Extract the [x, y] coordinate from the center of the cell holding the provided text.  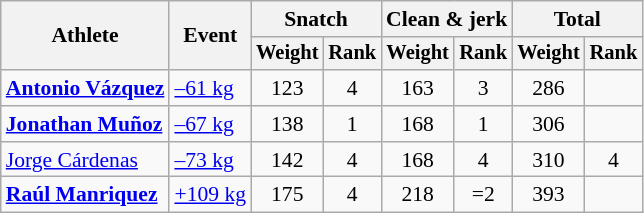
163 [418, 88]
–67 kg [210, 124]
175 [287, 195]
–61 kg [210, 88]
138 [287, 124]
142 [287, 160]
Clean & jerk [446, 19]
–73 kg [210, 160]
+109 kg [210, 195]
Total [577, 19]
Antonio Vázquez [86, 88]
123 [287, 88]
3 [483, 88]
286 [548, 88]
Event [210, 36]
393 [548, 195]
310 [548, 160]
Raúl Manriquez [86, 195]
Jorge Cárdenas [86, 160]
218 [418, 195]
306 [548, 124]
Jonathan Muñoz [86, 124]
=2 [483, 195]
Snatch [316, 19]
Athlete [86, 36]
